From the cell containing the given text, extract its center point as [X, Y] coordinate. 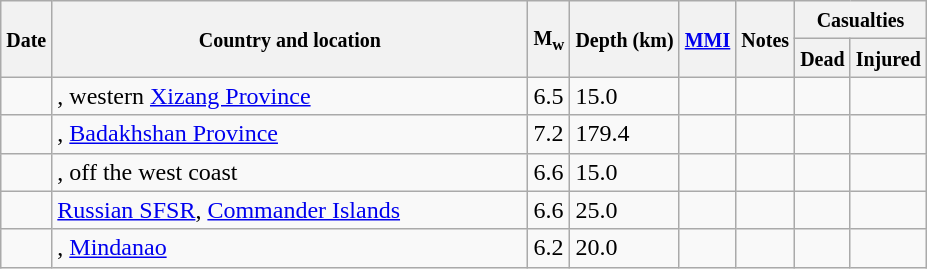
Depth (km) [624, 39]
, Badakhshan Province [290, 134]
Notes [766, 39]
, off the west coast [290, 172]
Country and location [290, 39]
6.2 [549, 248]
MMI [708, 39]
, western Xizang Province [290, 96]
, Mindanao [290, 248]
Russian SFSR, Commander Islands [290, 210]
6.5 [549, 96]
Casualties [861, 20]
179.4 [624, 134]
Date [26, 39]
25.0 [624, 210]
Injured [888, 58]
Dead [823, 58]
7.2 [549, 134]
20.0 [624, 248]
Mw [549, 39]
